Extract the (x, y) coordinate from the center of the cell holding the provided text.  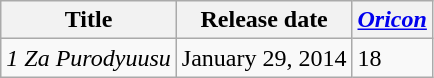
Release date (264, 20)
18 (392, 58)
Oricon (392, 20)
January 29, 2014 (264, 58)
1 Za Purodyuusu (89, 58)
Title (89, 20)
